Return (X, Y) of the center of cell containing provided text 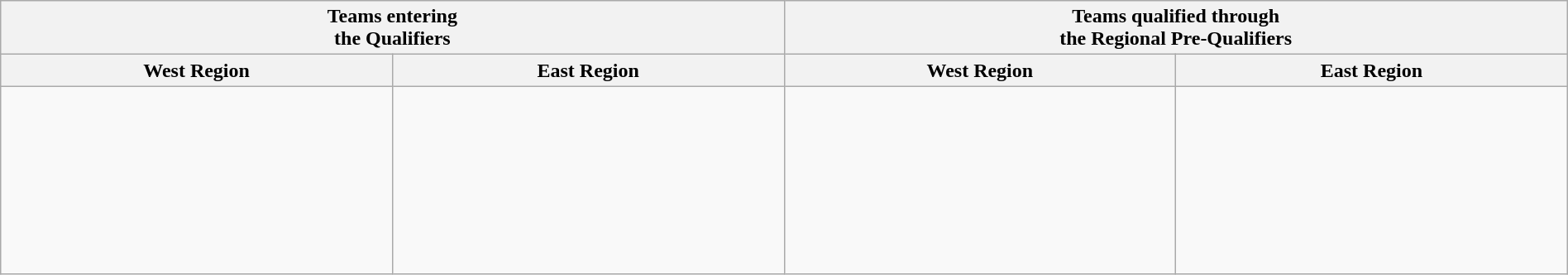
Teams entering the Qualifiers (392, 28)
Teams qualified throughthe Regional Pre-Qualifiers (1176, 28)
